Return the [x, y] coordinate for the center point of the cell that contains the specified text.  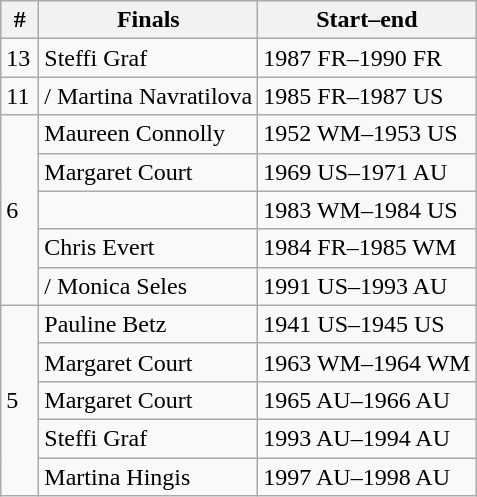
1984 FR–1985 WM [367, 248]
1952 WM–1953 US [367, 134]
1941 US–1945 US [367, 324]
1963 WM–1964 WM [367, 362]
Pauline Betz [148, 324]
6 [20, 210]
1987 FR–1990 FR [367, 58]
13 [20, 58]
1997 AU–1998 AU [367, 477]
Martina Hingis [148, 477]
5 [20, 400]
Chris Evert [148, 248]
Start–end [367, 20]
Maureen Connolly [148, 134]
# [20, 20]
/ Martina Navratilova [148, 96]
1993 AU–1994 AU [367, 438]
Finals [148, 20]
1965 AU–1966 AU [367, 400]
/ Monica Seles [148, 286]
1969 US–1971 AU [367, 172]
1991 US–1993 AU [367, 286]
1983 WM–1984 US [367, 210]
1985 FR–1987 US [367, 96]
11 [20, 96]
